Scan for the cell matching the given text and deliver its [x, y] coordinate at center. 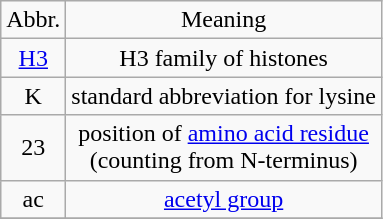
ac [34, 199]
position of amino acid residue (counting from N-terminus) [224, 148]
Meaning [224, 20]
H3 family of histones [224, 58]
23 [34, 148]
K [34, 96]
standard abbreviation for lysine [224, 96]
Abbr. [34, 20]
acetyl group [224, 199]
H3 [34, 58]
